Pinpoint the cell where the given text exists, returning its (x, y) midpoint coordinate. 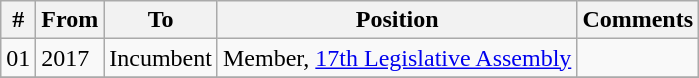
Comments (638, 20)
Member, 17th Legislative Assembly (396, 58)
To (161, 20)
2017 (70, 58)
Incumbent (161, 58)
Position (396, 20)
From (70, 20)
01 (18, 58)
# (18, 20)
